Extract the (x, y) coordinate from the center of the cell holding the provided text.  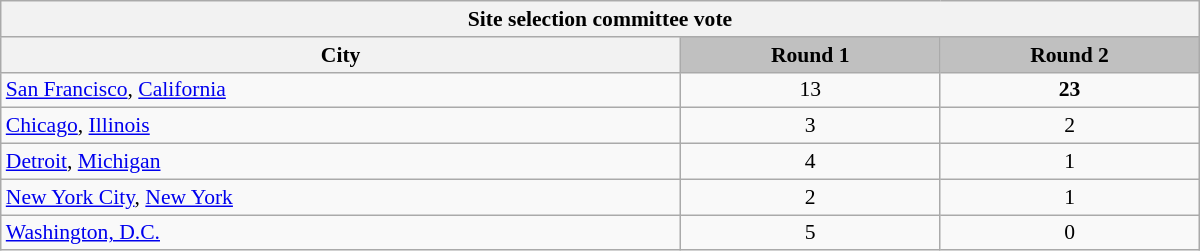
Detroit, Michigan (341, 162)
City (341, 55)
New York City, New York (341, 197)
0 (1070, 233)
13 (810, 90)
Round 1 (810, 55)
Site selection committee vote (600, 19)
4 (810, 162)
5 (810, 233)
Chicago, Illinois (341, 126)
Round 2 (1070, 55)
23 (1070, 90)
San Francisco, California (341, 90)
Washington, D.C. (341, 233)
3 (810, 126)
